Return (X, Y) of the center of cell containing provided text 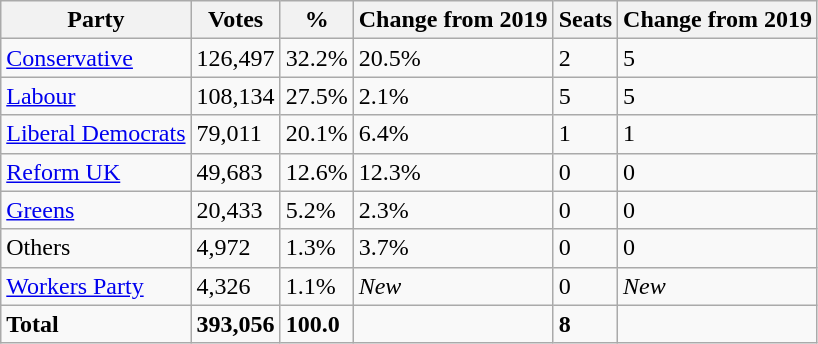
Workers Party (96, 286)
126,497 (236, 58)
Votes (236, 20)
Others (96, 248)
Reform UK (96, 172)
3.7% (453, 248)
108,134 (236, 96)
8 (585, 324)
49,683 (236, 172)
20,433 (236, 210)
Liberal Democrats (96, 134)
393,056 (236, 324)
100.0 (316, 324)
Labour (96, 96)
32.2% (316, 58)
5.2% (316, 210)
12.3% (453, 172)
Greens (96, 210)
12.6% (316, 172)
20.1% (316, 134)
Party (96, 20)
1.1% (316, 286)
1.3% (316, 248)
Conservative (96, 58)
2.3% (453, 210)
20.5% (453, 58)
4,972 (236, 248)
2.1% (453, 96)
Seats (585, 20)
% (316, 20)
27.5% (316, 96)
79,011 (236, 134)
Total (96, 324)
4,326 (236, 286)
6.4% (453, 134)
2 (585, 58)
